Find where the given text appears and provide that cell's center as (X, Y) coordinate. 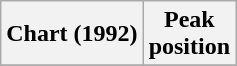
Peakposition (189, 34)
Chart (1992) (72, 34)
